Return the [X, Y] coordinate for the center point of the cell that contains the specified text.  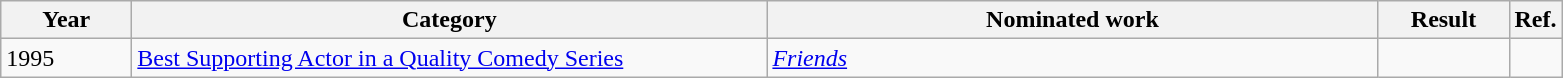
Ref. [1536, 20]
Friends [1072, 58]
Year [66, 20]
1995 [66, 58]
Result [1444, 20]
Best Supporting Actor in a Quality Comedy Series [450, 58]
Nominated work [1072, 20]
Category [450, 20]
